Detect which cell encompasses the target text, then output its (x, y) center coordinate. 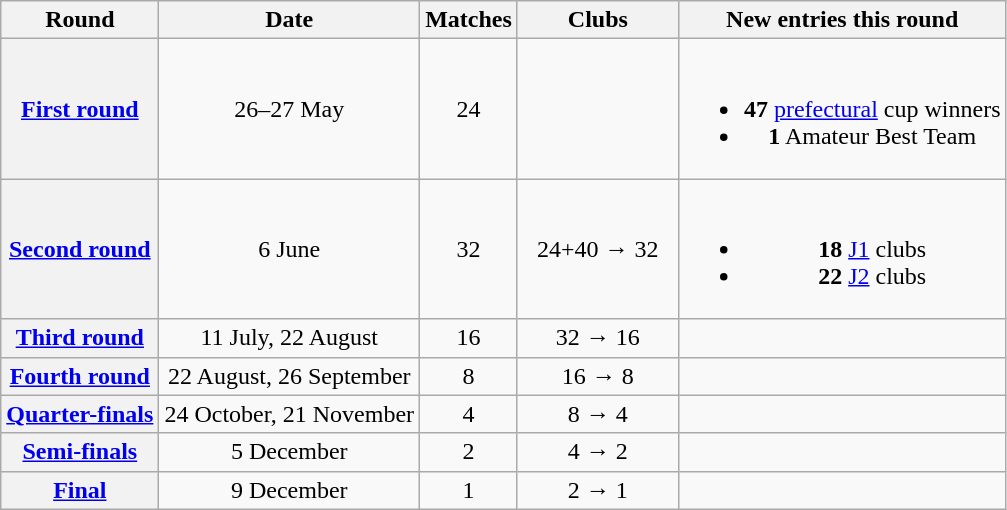
8 (469, 376)
16 → 8 (598, 376)
11 July, 22 August (290, 338)
Clubs (598, 20)
Date (290, 20)
6 June (290, 249)
32 (469, 249)
Semi-finals (80, 452)
New entries this round (842, 20)
2 → 1 (598, 490)
Second round (80, 249)
8 → 4 (598, 414)
Quarter-finals (80, 414)
Third round (80, 338)
Matches (469, 20)
Round (80, 20)
32 → 16 (598, 338)
24 October, 21 November (290, 414)
9 December (290, 490)
16 (469, 338)
5 December (290, 452)
2 (469, 452)
22 August, 26 September (290, 376)
Final (80, 490)
Fourth round (80, 376)
24+40 → 32 (598, 249)
First round (80, 109)
4 → 2 (598, 452)
26–27 May (290, 109)
24 (469, 109)
18 J1 clubs22 J2 clubs (842, 249)
47 prefectural cup winners1 Amateur Best Team (842, 109)
4 (469, 414)
1 (469, 490)
